Scan for the cell matching the given text and deliver its (X, Y) coordinate at center. 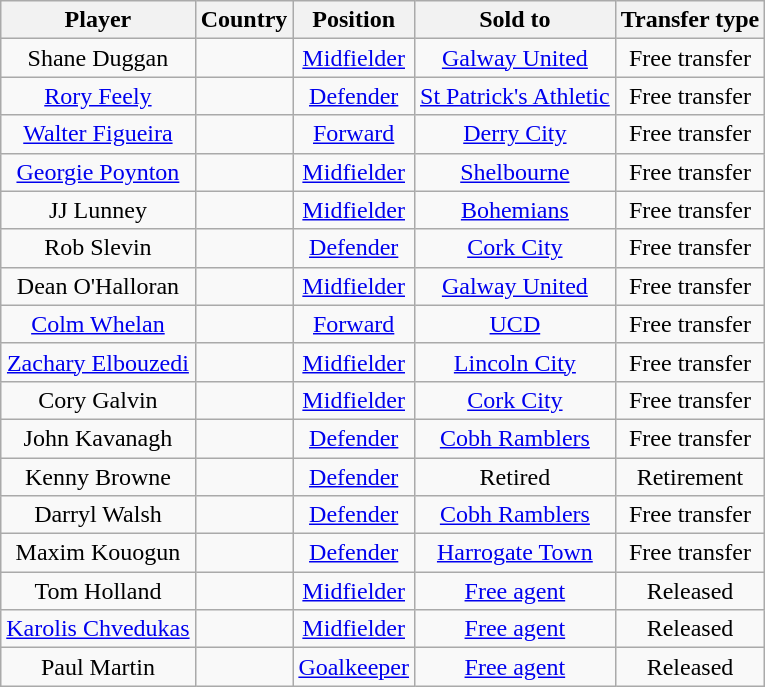
Lincoln City (516, 362)
Bohemians (516, 210)
Paul Martin (98, 667)
Shelbourne (516, 172)
Cory Galvin (98, 400)
Rory Feely (98, 96)
Kenny Browne (98, 477)
St Patrick's Athletic (516, 96)
Zachary Elbouzedi (98, 362)
Rob Slevin (98, 248)
Transfer type (690, 20)
JJ Lunney (98, 210)
Georgie Poynton (98, 172)
Shane Duggan (98, 58)
John Kavanagh (98, 438)
Dean O'Halloran (98, 286)
Darryl Walsh (98, 515)
Harrogate Town (516, 553)
UCD (516, 324)
Sold to (516, 20)
Goalkeeper (354, 667)
Maxim Kouogun (98, 553)
Tom Holland (98, 591)
Karolis Chvedukas (98, 629)
Derry City (516, 134)
Walter Figueira (98, 134)
Colm Whelan (98, 324)
Position (354, 20)
Player (98, 20)
Retirement (690, 477)
Retired (516, 477)
Country (244, 20)
